Capture the cell that displays the provided text and extract its [X, Y] central coordinate. 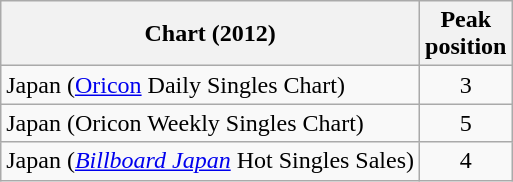
Peakposition [466, 34]
Japan (Billboard Japan Hot Singles Sales) [210, 161]
Japan (Oricon Weekly Singles Chart) [210, 123]
3 [466, 85]
4 [466, 161]
Chart (2012) [210, 34]
5 [466, 123]
Japan (Oricon Daily Singles Chart) [210, 85]
